Extract the (X, Y) coordinate from the center of the cell holding the provided text.  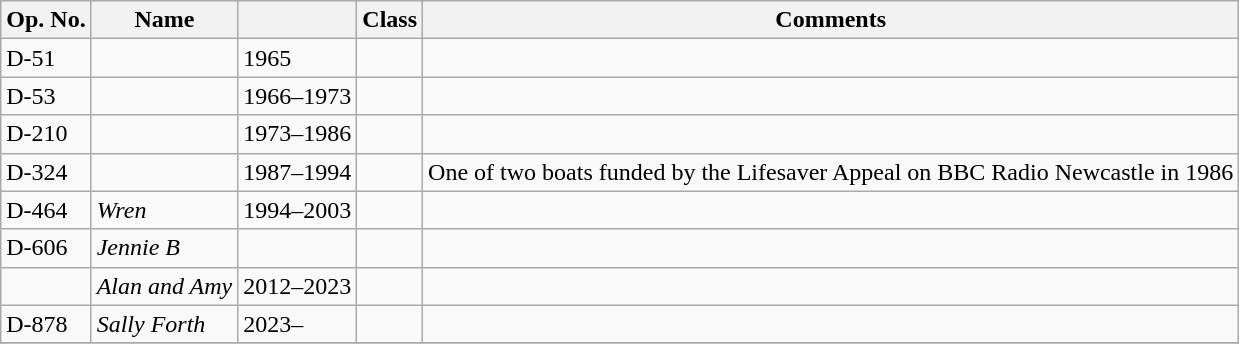
Jennie B (164, 248)
2012–2023 (298, 286)
2023– (298, 324)
Op. No. (46, 20)
D-53 (46, 96)
Comments (831, 20)
D-324 (46, 172)
Name (164, 20)
D-878 (46, 324)
1987–1994 (298, 172)
Sally Forth (164, 324)
D-606 (46, 248)
One of two boats funded by the Lifesaver Appeal on BBC Radio Newcastle in 1986 (831, 172)
1965 (298, 58)
D-210 (46, 134)
D-464 (46, 210)
1966–1973 (298, 96)
Alan and Amy (164, 286)
1994–2003 (298, 210)
D-51 (46, 58)
Wren (164, 210)
1973–1986 (298, 134)
Class (390, 20)
